Determine the [X, Y] coordinate at the center of the cell enclosing the given text.  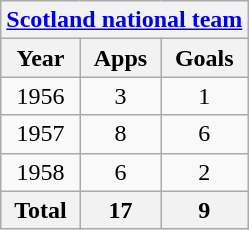
17 [120, 210]
Goals [204, 58]
8 [120, 134]
3 [120, 96]
9 [204, 210]
Year [40, 58]
2 [204, 172]
Scotland national team [124, 20]
1958 [40, 172]
Total [40, 210]
1957 [40, 134]
1 [204, 96]
Apps [120, 58]
1956 [40, 96]
